Provide the (x, y) coordinate of the cell's center where the given text is located.  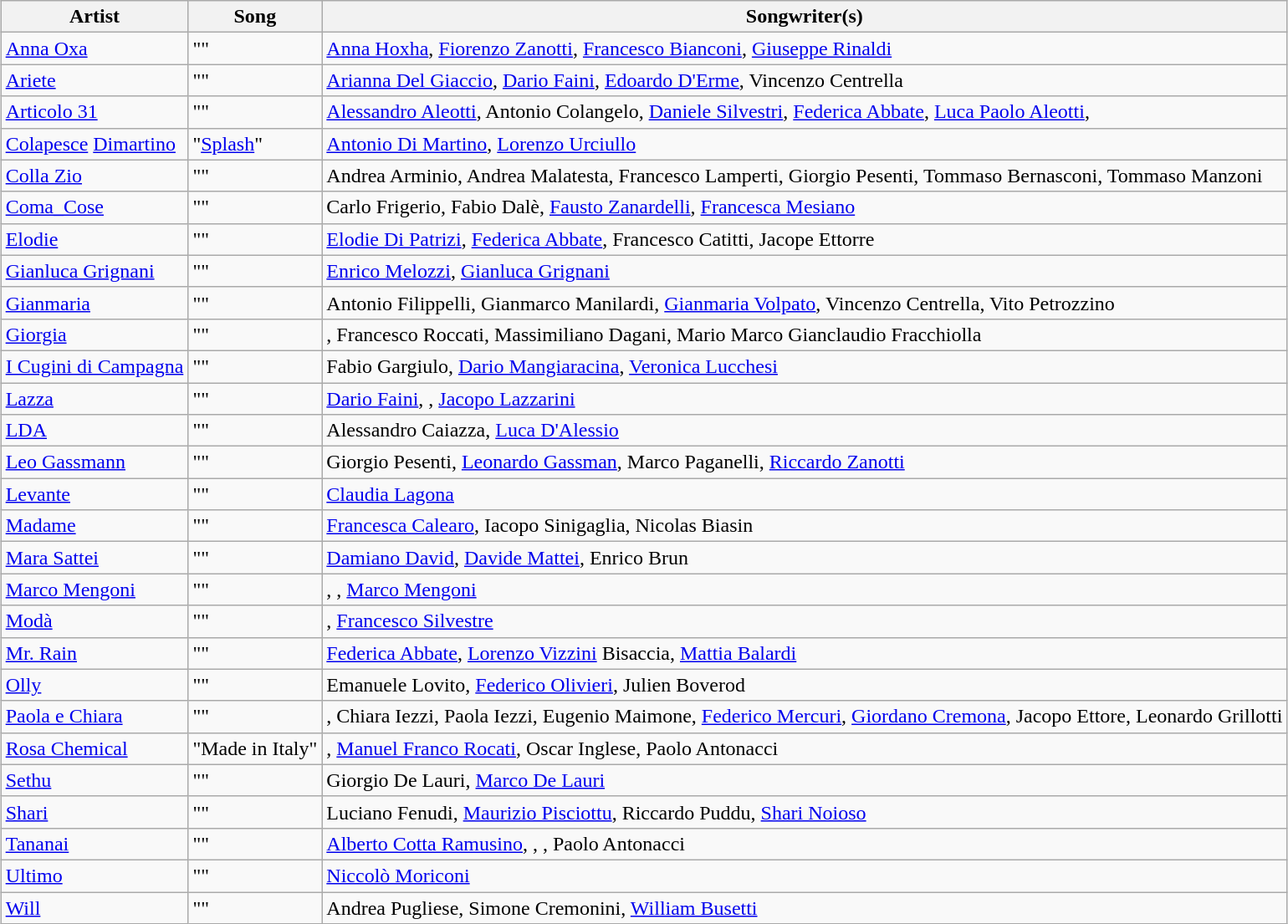
, Manuel Franco Rocati, Oscar Inglese, Paolo Antonacci (805, 748)
Dario Faini, , Jacopo Lazzarini (805, 399)
Francesca Calearo, Iacopo Sinigaglia, Nicolas Biasin (805, 526)
Song (255, 17)
Coma_Cose (95, 207)
Giorgia (95, 334)
, Chiara Iezzi, Paola Iezzi, Eugenio Maimone, Federico Mercuri, Giordano Cremona, Jacopo Ettore, Leonardo Grillotti (805, 717)
Enrico Melozzi, Gianluca Grignani (805, 271)
Anna Hoxha, Fiorenzo Zanotti, Francesco Bianconi, Giuseppe Rinaldi (805, 48)
Anna Oxa (95, 48)
Paola e Chiara (95, 717)
Arianna Del Giaccio, Dario Faini, Edoardo D'Erme, Vincenzo Centrella (805, 80)
Alberto Cotta Ramusino, , , Paolo Antonacci (805, 844)
Colla Zio (95, 176)
Madame (95, 526)
"Splash" (255, 144)
Marco Mengoni (95, 590)
Colapesce Dimartino (95, 144)
Modà (95, 621)
Tananai (95, 844)
Damiano David, Davide Mattei, Enrico Brun (805, 558)
Songwriter(s) (805, 17)
Antonio Filippelli, Gianmarco Manilardi, Gianmaria Volpato, Vincenzo Centrella, Vito Petrozzino (805, 303)
Lazza (95, 399)
Federica Abbate, Lorenzo Vizzini Bisaccia, Mattia Balardi (805, 653)
Elodie (95, 239)
, Francesco Silvestre (805, 621)
Andrea Pugliese, Simone Cremonini, William Busetti (805, 907)
Antonio Di Martino, Lorenzo Urciullo (805, 144)
Carlo Frigerio, Fabio Dalè, Fausto Zanardelli, Francesca Mesiano (805, 207)
Olly (95, 685)
Andrea Arminio, Andrea Malatesta, Francesco Lamperti, Giorgio Pesenti, Tommaso Bernasconi, Tommaso Manzoni (805, 176)
Mara Sattei (95, 558)
Alessandro Aleotti, Antonio Colangelo, Daniele Silvestri, Federica Abbate, Luca Paolo Aleotti, (805, 112)
Shari (95, 812)
Sethu (95, 780)
Niccolò Moriconi (805, 876)
Gianmaria (95, 303)
Gianluca Grignani (95, 271)
Rosa Chemical (95, 748)
Alessandro Caiazza, Luca D'Alessio (805, 431)
Articolo 31 (95, 112)
LDA (95, 431)
Leo Gassmann (95, 462)
"Made in Italy" (255, 748)
Levante (95, 494)
I Cugini di Campagna (95, 366)
Mr. Rain (95, 653)
Elodie Di Patrizi, Federica Abbate, Francesco Catitti, Jacope Ettorre (805, 239)
Luciano Fenudi, Maurizio Pisciottu, Riccardo Puddu, Shari Noioso (805, 812)
Emanuele Lovito, Federico Olivieri, Julien Boverod (805, 685)
Artist (95, 17)
Giorgio De Lauri, Marco De Lauri (805, 780)
, , Marco Mengoni (805, 590)
, Francesco Roccati, Massimiliano Dagani, Mario Marco Gianclaudio Fracchiolla (805, 334)
Claudia Lagona (805, 494)
Fabio Gargiulo, Dario Mangiaracina, Veronica Lucchesi (805, 366)
Will (95, 907)
Ariete (95, 80)
Giorgio Pesenti, Leonardo Gassman, Marco Paganelli, Riccardo Zanotti (805, 462)
Ultimo (95, 876)
